From the cell containing the given text, extract its center point as [x, y] coordinate. 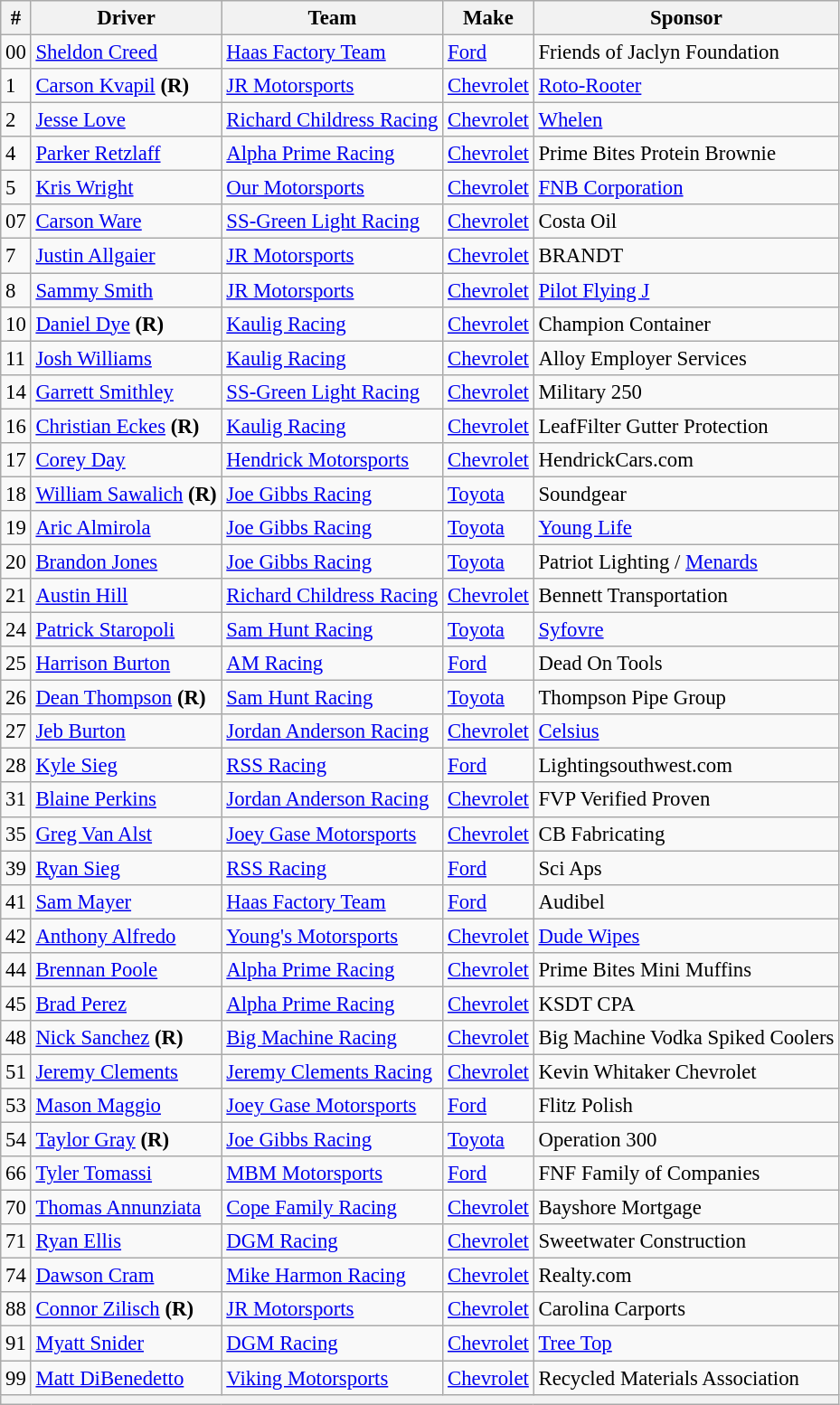
Whelen [686, 120]
70 [16, 1208]
Roto-Rooter [686, 86]
Jeremy Clements Racing [333, 1071]
8 [16, 290]
Young Life [686, 528]
Jeremy Clements [127, 1071]
Brad Perez [127, 1004]
Patriot Lighting / Menards [686, 561]
2 [16, 120]
Alloy Employer Services [686, 358]
Daniel Dye (R) [127, 324]
53 [16, 1106]
Cope Family Racing [333, 1208]
51 [16, 1071]
Mike Harmon Racing [333, 1276]
Flitz Polish [686, 1106]
Sci Aps [686, 868]
Taylor Gray (R) [127, 1140]
Sammy Smith [127, 290]
Champion Container [686, 324]
Sweetwater Construction [686, 1241]
54 [16, 1140]
Mason Maggio [127, 1106]
Operation 300 [686, 1140]
Garrett Smithley [127, 391]
07 [16, 222]
Kevin Whitaker Chevrolet [686, 1071]
21 [16, 596]
Dead On Tools [686, 664]
Corey Day [127, 460]
48 [16, 1038]
Sponsor [686, 18]
Ryan Ellis [127, 1241]
Pilot Flying J [686, 290]
7 [16, 256]
Big Machine Vodka Spiked Coolers [686, 1038]
Dean Thompson (R) [127, 698]
11 [16, 358]
Soundgear [686, 494]
MBM Motorsports [333, 1174]
26 [16, 698]
Carson Kvapil (R) [127, 86]
Jesse Love [127, 120]
Hendrick Motorsports [333, 460]
45 [16, 1004]
Christian Eckes (R) [127, 426]
Prime Bites Protein Brownie [686, 154]
91 [16, 1344]
1 [16, 86]
Audibel [686, 901]
Driver [127, 18]
Harrison Burton [127, 664]
Sam Mayer [127, 901]
Josh Williams [127, 358]
Prime Bites Mini Muffins [686, 970]
Friends of Jaclyn Foundation [686, 52]
Thomas Annunziata [127, 1208]
Bennett Transportation [686, 596]
14 [16, 391]
25 [16, 664]
18 [16, 494]
Viking Motorsports [333, 1378]
William Sawalich (R) [127, 494]
16 [16, 426]
KSDT CPA [686, 1004]
Celsius [686, 731]
Connor Zilisch (R) [127, 1310]
31 [16, 800]
27 [16, 731]
LeafFilter Gutter Protection [686, 426]
Matt DiBenedetto [127, 1378]
39 [16, 868]
Recycled Materials Association [686, 1378]
Anthony Alfredo [127, 936]
Make [488, 18]
00 [16, 52]
88 [16, 1310]
Parker Retzlaff [127, 154]
Sheldon Creed [127, 52]
Brandon Jones [127, 561]
19 [16, 528]
5 [16, 188]
74 [16, 1276]
BRANDT [686, 256]
Team [333, 18]
Myatt Snider [127, 1344]
Our Motorsports [333, 188]
Blaine Perkins [127, 800]
Jeb Burton [127, 731]
Dawson Cram [127, 1276]
FNB Corporation [686, 188]
Young's Motorsports [333, 936]
28 [16, 766]
Tree Top [686, 1344]
HendrickCars.com [686, 460]
35 [16, 834]
10 [16, 324]
Costa Oil [686, 222]
Lightingsouthwest.com [686, 766]
Carson Ware [127, 222]
44 [16, 970]
42 [16, 936]
Kris Wright [127, 188]
Patrick Staropoli [127, 630]
Kyle Sieg [127, 766]
Realty.com [686, 1276]
71 [16, 1241]
Greg Van Alst [127, 834]
Big Machine Racing [333, 1038]
FVP Verified Proven [686, 800]
Tyler Tomassi [127, 1174]
Aric Almirola [127, 528]
CB Fabricating [686, 834]
17 [16, 460]
Austin Hill [127, 596]
FNF Family of Companies [686, 1174]
Thompson Pipe Group [686, 698]
Nick Sanchez (R) [127, 1038]
Military 250 [686, 391]
41 [16, 901]
4 [16, 154]
# [16, 18]
Bayshore Mortgage [686, 1208]
99 [16, 1378]
20 [16, 561]
Carolina Carports [686, 1310]
24 [16, 630]
Ryan Sieg [127, 868]
Dude Wipes [686, 936]
66 [16, 1174]
Justin Allgaier [127, 256]
Brennan Poole [127, 970]
AM Racing [333, 664]
Syfovre [686, 630]
